Capture the cell that displays the provided text and extract its (X, Y) central coordinate. 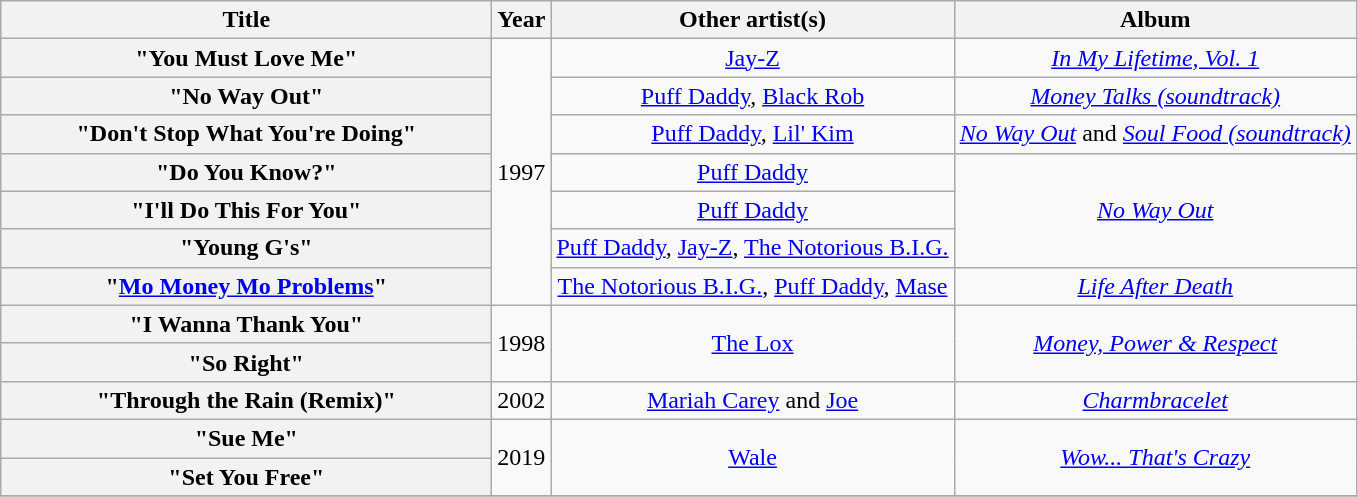
The Notorious B.I.G., Puff Daddy, Mase (752, 286)
Jay-Z (752, 58)
Album (1155, 20)
Title (246, 20)
Money Talks (soundtrack) (1155, 96)
"So Right" (246, 362)
Puff Daddy, Black Rob (752, 96)
"I Wanna Thank You" (246, 324)
1998 (522, 343)
"I'll Do This For You" (246, 210)
No Way Out and Soul Food (soundtrack) (1155, 134)
In My Lifetime, Vol. 1 (1155, 58)
"You Must Love Me" (246, 58)
"Young G's" (246, 248)
Wale (752, 457)
Money, Power & Respect (1155, 343)
Charmbracelet (1155, 400)
"Through the Rain (Remix)" (246, 400)
2019 (522, 457)
Life After Death (1155, 286)
"Do You Know?" (246, 172)
"Don't Stop What You're Doing" (246, 134)
"Set You Free" (246, 477)
Puff Daddy, Jay-Z, The Notorious B.I.G. (752, 248)
"No Way Out" (246, 96)
Mariah Carey and Joe (752, 400)
No Way Out (1155, 210)
2002 (522, 400)
The Lox (752, 343)
Year (522, 20)
1997 (522, 172)
Other artist(s) (752, 20)
Wow... That's Crazy (1155, 457)
"Sue Me" (246, 438)
Puff Daddy, Lil' Kim (752, 134)
"Mo Money Mo Problems" (246, 286)
